Provide the [X, Y] coordinate of the cell's center where the given text is located.  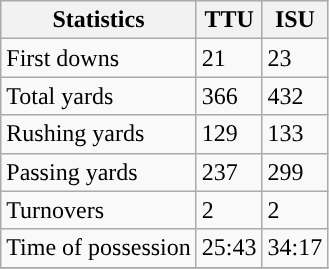
129 [229, 134]
TTU [229, 20]
Total yards [99, 96]
Time of possession [99, 248]
23 [295, 58]
First downs [99, 58]
25:43 [229, 248]
21 [229, 58]
Statistics [99, 20]
133 [295, 134]
Rushing yards [99, 134]
Passing yards [99, 172]
432 [295, 96]
366 [229, 96]
34:17 [295, 248]
Turnovers [99, 210]
299 [295, 172]
ISU [295, 20]
237 [229, 172]
